Identify which cell holds the provided text, then report its [x, y] central coordinate. 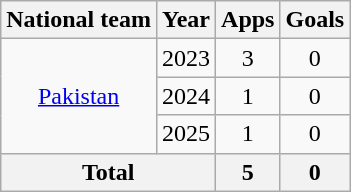
3 [248, 58]
National team [79, 20]
Goals [315, 20]
5 [248, 172]
Total [108, 172]
2023 [186, 58]
Pakistan [79, 96]
2024 [186, 96]
Year [186, 20]
Apps [248, 20]
2025 [186, 134]
